Provide the [x, y] coordinate of the cell's center where the given text is located.  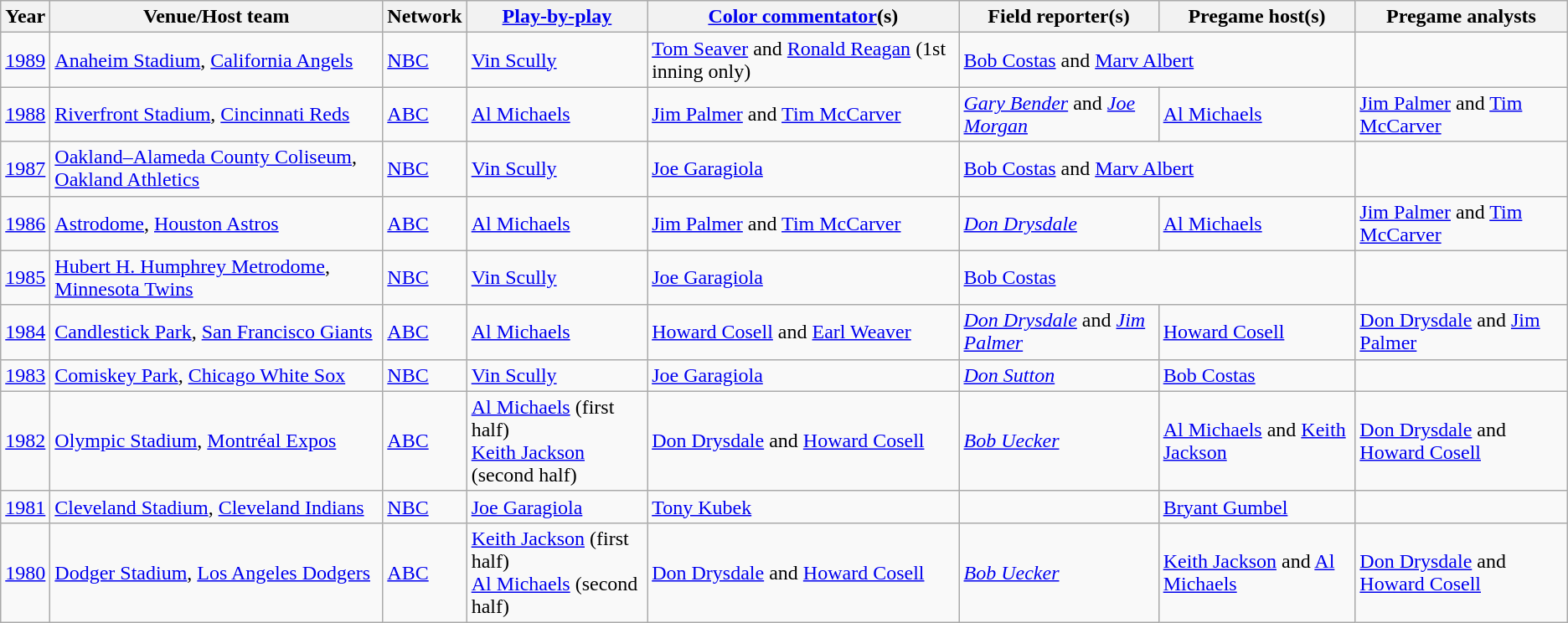
Play-by-play [556, 17]
Hubert H. Humphrey Metrodome, Minnesota Twins [216, 278]
1985 [25, 278]
1988 [25, 114]
Cleveland Stadium, Cleveland Indians [216, 507]
1983 [25, 375]
Olympic Stadium, Montréal Expos [216, 440]
1981 [25, 507]
Oakland–Alameda County Coliseum, Oakland Athletics [216, 169]
Anaheim Stadium, California Angels [216, 60]
1986 [25, 223]
Year [25, 17]
Keith Jackson and Al Michaels [1256, 573]
Al Michaels and Keith Jackson [1256, 440]
Tom Seaver and Ronald Reagan (1st inning only) [803, 60]
Howard Cosell [1256, 332]
1982 [25, 440]
Network [425, 17]
Field reporter(s) [1059, 17]
Bryant Gumbel [1256, 507]
Pregame analysts [1461, 17]
Comiskey Park, Chicago White Sox [216, 375]
Color commentator(s) [803, 17]
1980 [25, 573]
Dodger Stadium, Los Angeles Dodgers [216, 573]
Don Drysdale [1059, 223]
1989 [25, 60]
Pregame host(s) [1256, 17]
Don Sutton [1059, 375]
Venue/Host team [216, 17]
Gary Bender and Joe Morgan [1059, 114]
Tony Kubek [803, 507]
1984 [25, 332]
Riverfront Stadium, Cincinnati Reds [216, 114]
Candlestick Park, San Francisco Giants [216, 332]
Al Michaels (first half)Keith Jackson (second half) [556, 440]
Howard Cosell and Earl Weaver [803, 332]
1987 [25, 169]
Keith Jackson (first half)Al Michaels (second half) [556, 573]
Astrodome, Houston Astros [216, 223]
